Find where the given text appears and provide that cell's center as (x, y) coordinate. 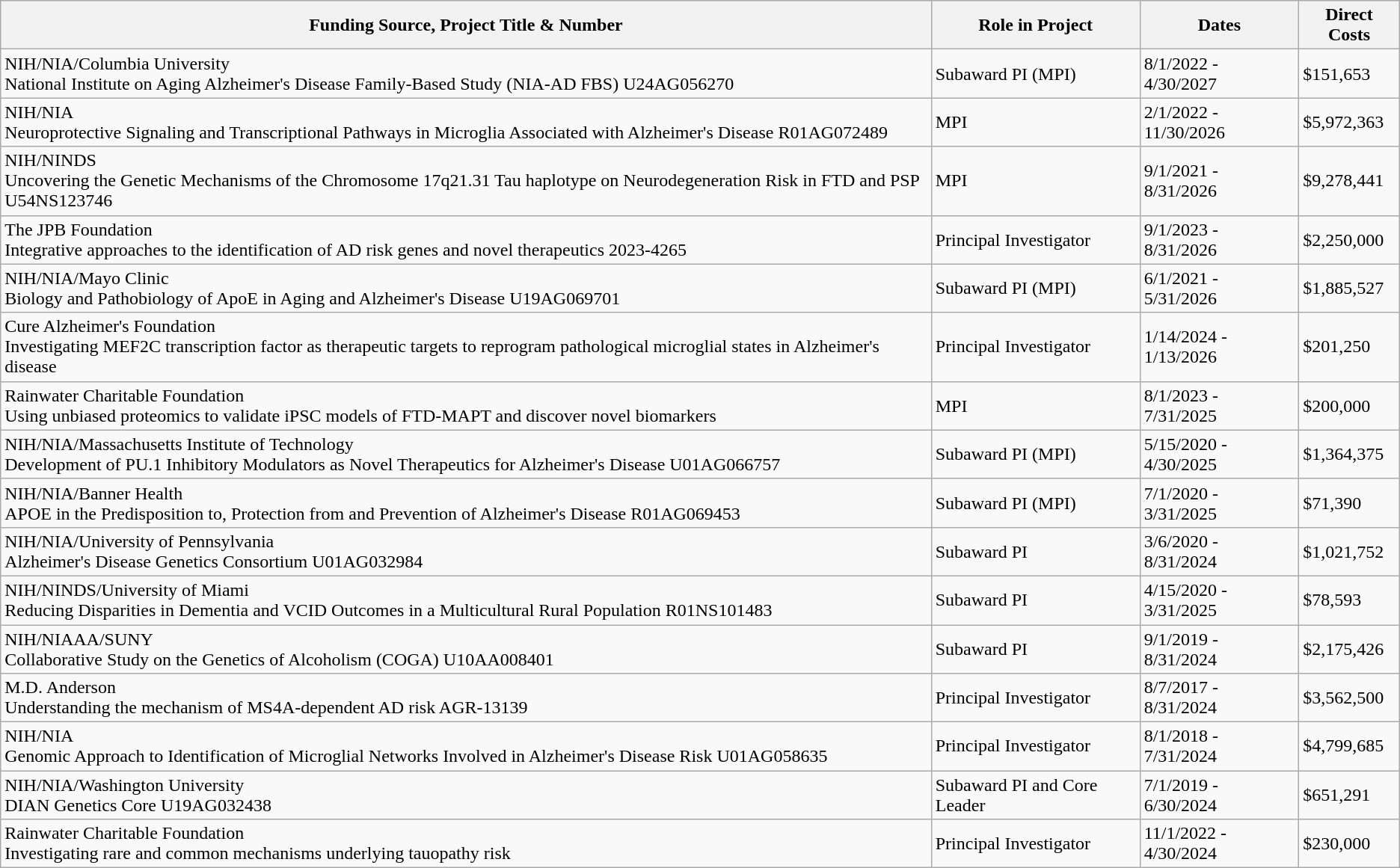
NIH/NIA/Mayo ClinicBiology and Pathobiology of ApoE in Aging and Alzheimer's Disease U19AG069701 (466, 289)
Direct Costs (1349, 25)
Funding Source, Project Title & Number (466, 25)
6/1/2021 - 5/31/2026 (1219, 289)
Rainwater Charitable FoundationUsing unbiased proteomics to validate iPSC models of FTD-MAPT and discover novel biomarkers (466, 405)
NIH/NINDSUncovering the Genetic Mechanisms of the Chromosome 17q21.31 Tau haplotype on Neurodegeneration Risk in FTD and PSP U54NS123746 (466, 181)
The JPB FoundationIntegrative approaches to the identification of AD risk genes and novel therapeutics 2023-4265 (466, 239)
8/1/2023 - 7/31/2025 (1219, 405)
Dates (1219, 25)
8/1/2022 - 4/30/2027 (1219, 73)
3/6/2020 - 8/31/2024 (1219, 552)
$230,000 (1349, 843)
$4,799,685 (1349, 746)
7/1/2020 - 3/31/2025 (1219, 502)
$200,000 (1349, 405)
Rainwater Charitable FoundationInvestigating rare and common mechanisms underlying tauopathy risk (466, 843)
2/1/2022 - 11/30/2026 (1219, 123)
11/1/2022 - 4/30/2024 (1219, 843)
$5,972,363 (1349, 123)
9/1/2023 - 8/31/2026 (1219, 239)
$1,364,375 (1349, 455)
$201,250 (1349, 347)
Subaward PI and Core Leader (1035, 795)
Role in Project (1035, 25)
9/1/2021 - 8/31/2026 (1219, 181)
1/14/2024 - 1/13/2026 (1219, 347)
NIH/NIAAA/SUNYCollaborative Study on the Genetics of Alcoholism (COGA) U10AA008401 (466, 649)
NIH/NIA/Washington UniversityDIAN Genetics Core U19AG032438 (466, 795)
M.D. AndersonUnderstanding the mechanism of MS4A-dependent AD risk AGR-13139 (466, 698)
$1,885,527 (1349, 289)
$78,593 (1349, 600)
$651,291 (1349, 795)
9/1/2019 - 8/31/2024 (1219, 649)
NIH/NIA/University of PennsylvaniaAlzheimer's Disease Genetics Consortium U01AG032984 (466, 552)
NIH/NIA/Massachusetts Institute of TechnologyDevelopment of PU.1 Inhibitory Modulators as Novel Therapeutics for Alzheimer's Disease U01AG066757 (466, 455)
$9,278,441 (1349, 181)
$2,250,000 (1349, 239)
$1,021,752 (1349, 552)
$151,653 (1349, 73)
$71,390 (1349, 502)
NIH/NIA/Banner HealthAPOE in the Predisposition to, Protection from and Prevention of Alzheimer's Disease R01AG069453 (466, 502)
8/7/2017 - 8/31/2024 (1219, 698)
NIH/NINDS/University of MiamiReducing Disparities in Dementia and VCID Outcomes in a Multicultural Rural Population R01NS101483 (466, 600)
NIH/NIANeuroprotective Signaling and Transcriptional Pathways in Microglia Associated with Alzheimer's Disease R01AG072489 (466, 123)
NIH/NIA/Columbia UniversityNational Institute on Aging Alzheimer's Disease Family-Based Study (NIA-AD FBS) U24AG056270 (466, 73)
5/15/2020 - 4/30/2025 (1219, 455)
8/1/2018 - 7/31/2024 (1219, 746)
4/15/2020 - 3/31/2025 (1219, 600)
$2,175,426 (1349, 649)
$3,562,500 (1349, 698)
7/1/2019 - 6/30/2024 (1219, 795)
NIH/NIAGenomic Approach to Identification of Microglial Networks Involved in Alzheimer's Disease Risk U01AG058635 (466, 746)
